Search for the cell housing the specified text and yield its (x, y) center coordinate. 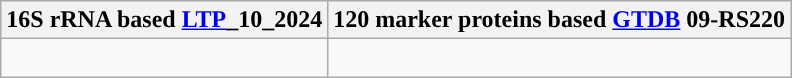
16S rRNA based LTP_10_2024 (164, 20)
120 marker proteins based GTDB 09-RS220 (560, 20)
